Scan for the cell matching the given text and deliver its [x, y] coordinate at center. 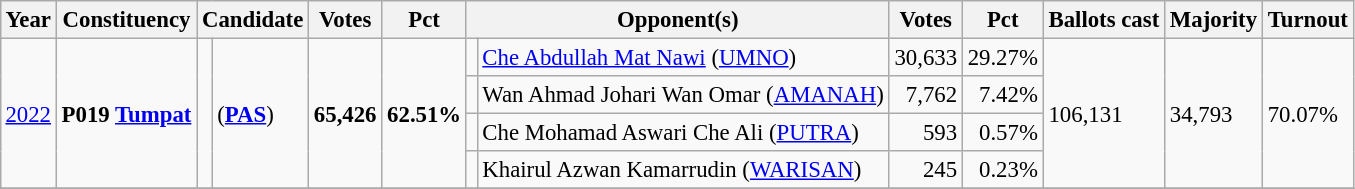
29.27% [1002, 57]
106,131 [1104, 113]
Che Abdullah Mat Nawi (UMNO) [683, 57]
P019 Tumpat [126, 113]
7,762 [926, 95]
Constituency [126, 20]
Candidate [253, 20]
Wan Ahmad Johari Wan Omar (AMANAH) [683, 95]
7.42% [1002, 95]
Turnout [1308, 20]
Khairul Azwan Kamarrudin (WARISAN) [683, 170]
245 [926, 170]
65,426 [346, 113]
0.23% [1002, 170]
0.57% [1002, 133]
70.07% [1308, 113]
34,793 [1214, 113]
Opponent(s) [678, 20]
Year [28, 20]
2022 [28, 113]
593 [926, 133]
Majority [1214, 20]
30,633 [926, 57]
62.51% [424, 113]
Ballots cast [1104, 20]
(PAS) [260, 113]
Che Mohamad Aswari Che Ali (PUTRA) [683, 133]
